Search for the cell housing the specified text and yield its (X, Y) center coordinate. 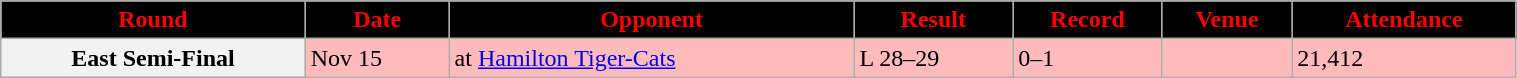
at Hamilton Tiger-Cats (652, 58)
Date (377, 20)
0–1 (1088, 58)
Record (1088, 20)
Opponent (652, 20)
Round (153, 20)
Attendance (1404, 20)
L 28–29 (934, 58)
21,412 (1404, 58)
East Semi-Final (153, 58)
Nov 15 (377, 58)
Result (934, 20)
Venue (1227, 20)
